From the cell containing the given text, extract its center point as (X, Y) coordinate. 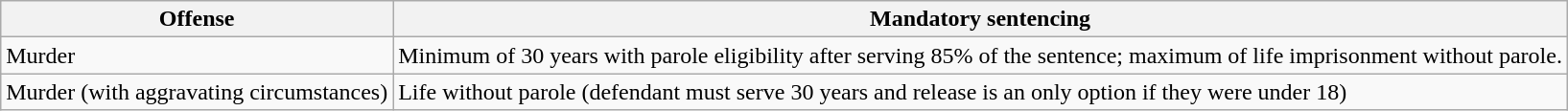
Murder (198, 55)
Life without parole (defendant must serve 30 years and release is an only option if they were under 18) (980, 92)
Offense (198, 19)
Murder (with aggravating circumstances) (198, 92)
Minimum of 30 years with parole eligibility after serving 85% of the sentence; maximum of life imprisonment without parole. (980, 55)
Mandatory sentencing (980, 19)
